For the text-containing cell, return its midpoint in [X, Y] coordinate format. 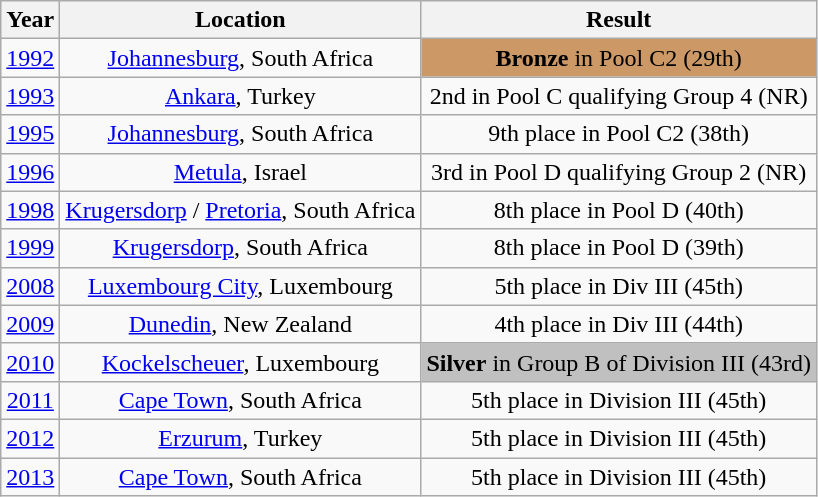
9th place in Pool C2 (38th) [619, 134]
Year [30, 20]
2010 [30, 362]
Ankara, Turkey [240, 96]
Dunedin, New Zealand [240, 324]
1998 [30, 210]
Krugersdorp / Pretoria, South Africa [240, 210]
5th place in Div III (45th) [619, 286]
8th place in Pool D (40th) [619, 210]
2nd in Pool C qualifying Group 4 (NR) [619, 96]
1999 [30, 248]
1992 [30, 58]
Location [240, 20]
1995 [30, 134]
2008 [30, 286]
Krugersdorp, South Africa [240, 248]
1993 [30, 96]
3rd in Pool D qualifying Group 2 (NR) [619, 172]
Erzurum, Turkey [240, 438]
2013 [30, 477]
2009 [30, 324]
Silver in Group B of Division III (43rd) [619, 362]
Result [619, 20]
1996 [30, 172]
2012 [30, 438]
Kockelscheuer, Luxembourg [240, 362]
Bronze in Pool C2 (29th) [619, 58]
8th place in Pool D (39th) [619, 248]
Luxembourg City, Luxembourg [240, 286]
4th place in Div III (44th) [619, 324]
Metula, Israel [240, 172]
2011 [30, 400]
